Capture the cell that displays the provided text and extract its [x, y] central coordinate. 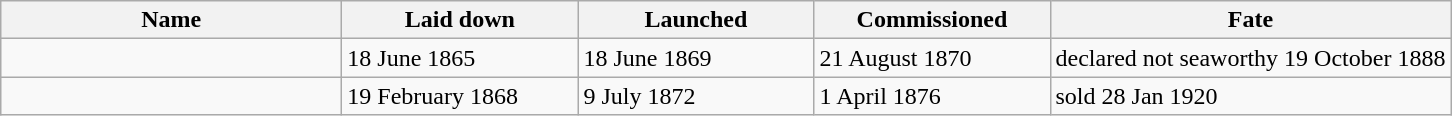
19 February 1868 [460, 96]
Commissioned [932, 20]
declared not seaworthy 19 October 1888 [1250, 58]
Fate [1250, 20]
Name [172, 20]
Laid down [460, 20]
18 June 1865 [460, 58]
9 July 1872 [696, 96]
Launched [696, 20]
sold 28 Jan 1920 [1250, 96]
18 June 1869 [696, 58]
1 April 1876 [932, 96]
21 August 1870 [932, 58]
